Capture the cell that displays the provided text and extract its (x, y) central coordinate. 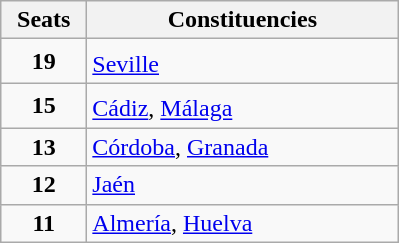
Almería, Huelva (242, 223)
15 (44, 106)
Seats (44, 20)
Seville (242, 62)
11 (44, 223)
Cádiz, Málaga (242, 106)
Jaén (242, 185)
19 (44, 62)
Constituencies (242, 20)
12 (44, 185)
13 (44, 147)
Córdoba, Granada (242, 147)
